Locate the cell with the specified text and output its [X, Y] center coordinate. 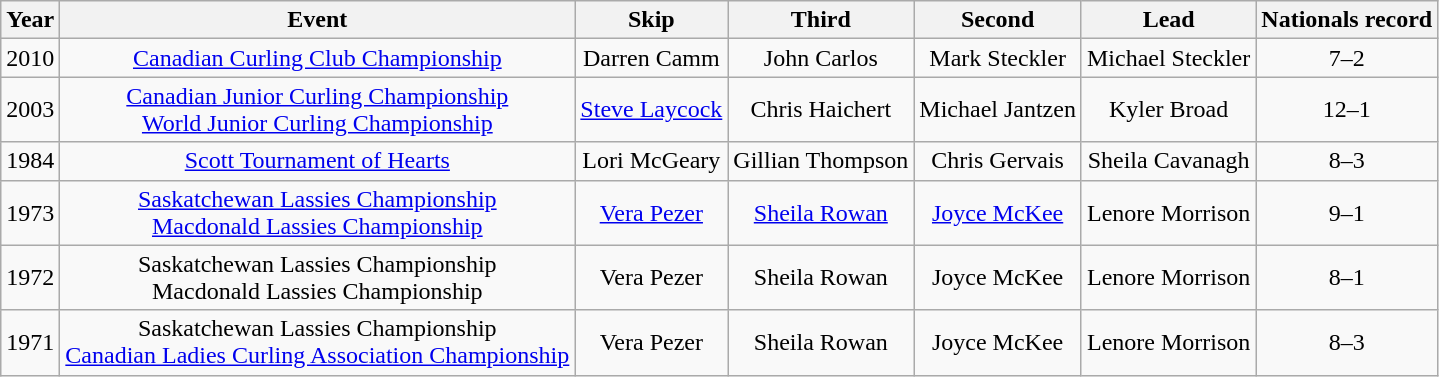
Skip [652, 20]
Chris Gervais [998, 161]
Chris Haichert [821, 110]
Gillian Thompson [821, 161]
Year [30, 20]
Michael Jantzen [998, 110]
8–1 [1347, 278]
Mark Steckler [998, 58]
Darren Camm [652, 58]
2010 [30, 58]
7–2 [1347, 58]
Event [318, 20]
Steve Laycock [652, 110]
Second [998, 20]
Michael Steckler [1168, 58]
Canadian Curling Club Championship [318, 58]
Sheila Cavanagh [1168, 161]
Lead [1168, 20]
Canadian Junior Curling ChampionshipWorld Junior Curling Championship [318, 110]
Nationals record [1347, 20]
1973 [30, 212]
12–1 [1347, 110]
Saskatchewan Lassies ChampionshipCanadian Ladies Curling Association Championship [318, 342]
John Carlos [821, 58]
Scott Tournament of Hearts [318, 161]
Kyler Broad [1168, 110]
1971 [30, 342]
2003 [30, 110]
Third [821, 20]
1984 [30, 161]
1972 [30, 278]
Lori McGeary [652, 161]
9–1 [1347, 212]
